Detect which cell encompasses the target text, then output its [X, Y] center coordinate. 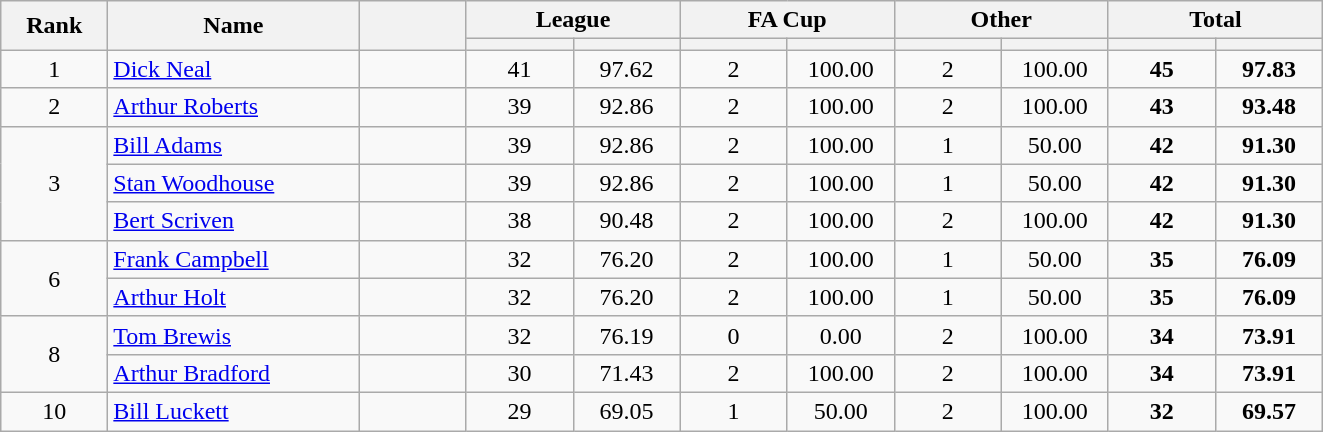
38 [520, 221]
Other [1001, 20]
69.05 [626, 411]
30 [520, 373]
41 [520, 69]
43 [1162, 107]
League [573, 20]
Stan Woodhouse [234, 183]
Frank Campbell [234, 259]
Arthur Roberts [234, 107]
97.62 [626, 69]
Rank [54, 26]
Name [234, 26]
Tom Brewis [234, 335]
69.57 [1268, 411]
Dick Neal [234, 69]
0 [734, 335]
8 [54, 354]
0.00 [840, 335]
45 [1162, 69]
Arthur Holt [234, 297]
71.43 [626, 373]
6 [54, 278]
Bill Adams [234, 145]
90.48 [626, 221]
Bert Scriven [234, 221]
Arthur Bradford [234, 373]
Bill Luckett [234, 411]
97.83 [1268, 69]
29 [520, 411]
76.19 [626, 335]
FA Cup [787, 20]
10 [54, 411]
3 [54, 183]
93.48 [1268, 107]
Total [1215, 20]
